Provide the (X, Y) coordinate of the cell's center where the given text is located.  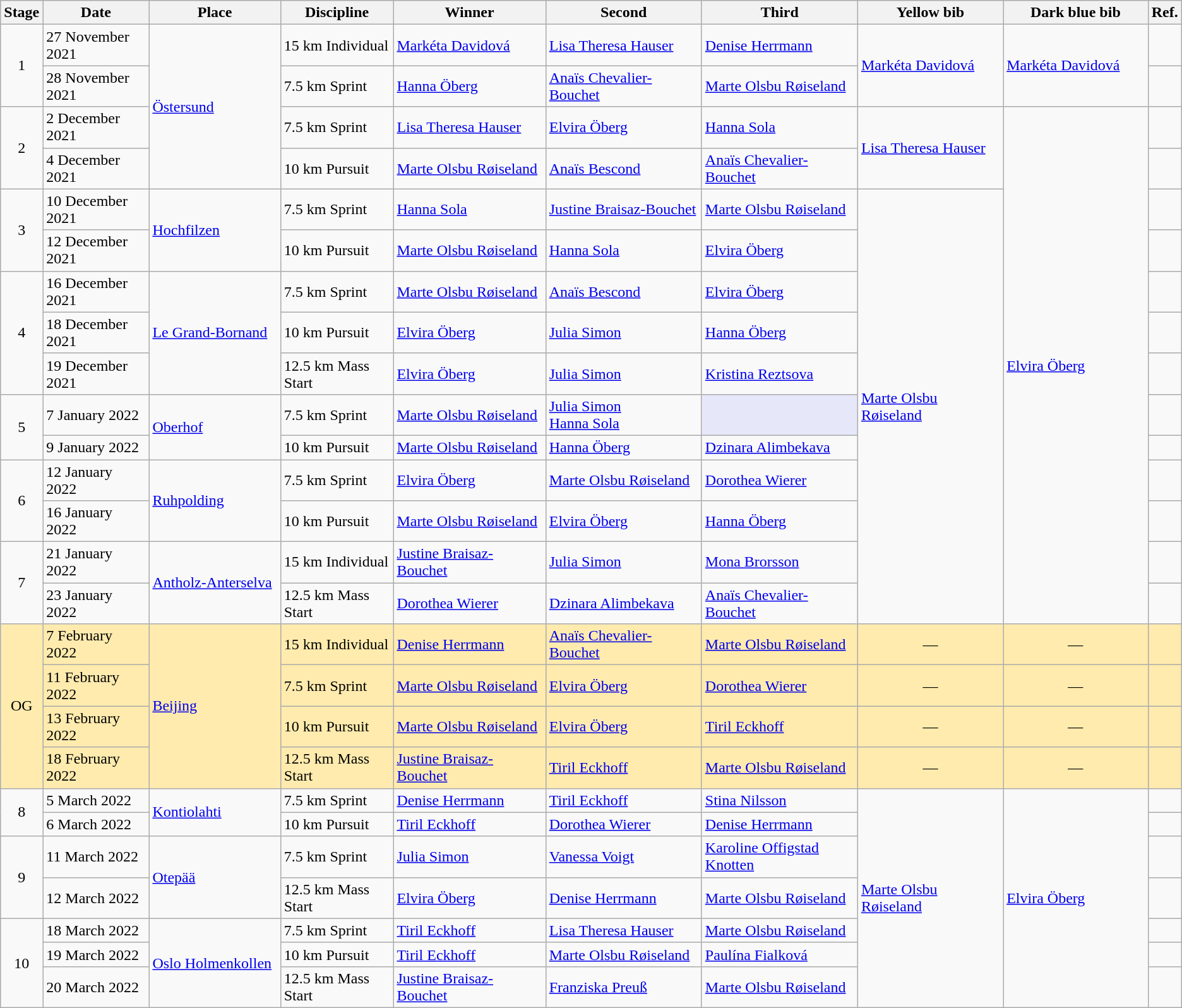
2 December 2021 (96, 128)
Oberhof (215, 427)
Oslo Holmenkollen (215, 963)
6 (21, 501)
18 March 2022 (96, 930)
12 December 2021 (96, 250)
Östersund (215, 107)
Otepää (215, 877)
Second (624, 13)
7 January 2022 (96, 414)
16 January 2022 (96, 522)
2 (21, 148)
5 March 2022 (96, 800)
8 (21, 812)
11 March 2022 (96, 856)
Date (96, 13)
Franziska Preuß (624, 987)
10 December 2021 (96, 210)
20 March 2022 (96, 987)
Antholz-Anterselva (215, 583)
18 December 2021 (96, 332)
11 February 2022 (96, 686)
18 February 2022 (96, 768)
9 (21, 877)
Dark blue bib (1076, 13)
Ruhpolding (215, 501)
4 (21, 332)
Karoline Offigstad Knotten (779, 856)
Ref. (1164, 13)
Paulína Fialková (779, 954)
10 (21, 963)
Kontiolahti (215, 812)
19 December 2021 (96, 374)
Yellow bib (930, 13)
Hochfilzen (215, 230)
Third (779, 13)
5 (21, 427)
12 March 2022 (96, 898)
6 March 2022 (96, 824)
13 February 2022 (96, 726)
Place (215, 13)
Julia Simon Hanna Sola (624, 414)
Vanessa Voigt (624, 856)
27 November 2021 (96, 45)
12 January 2022 (96, 480)
Stage (21, 13)
19 March 2022 (96, 954)
Winner (470, 13)
3 (21, 230)
7 February 2022 (96, 644)
23 January 2022 (96, 604)
7 (21, 583)
28 November 2021 (96, 86)
9 January 2022 (96, 447)
Mona Brorsson (779, 562)
Discipline (337, 13)
Beijing (215, 706)
16 December 2021 (96, 292)
4 December 2021 (96, 168)
Kristina Reztsova (779, 374)
Stina Nilsson (779, 800)
1 (21, 66)
21 January 2022 (96, 562)
OG (21, 706)
Le Grand-Bornand (215, 332)
